Identify which cell holds the provided text, then report its (X, Y) central coordinate. 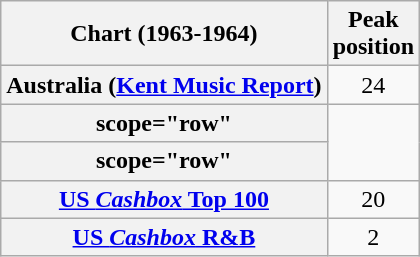
Australia (Kent Music Report) (164, 85)
20 (373, 199)
Chart (1963-1964) (164, 34)
2 (373, 237)
US Cashbox Top 100 (164, 199)
Peakposition (373, 34)
US Cashbox R&B (164, 237)
24 (373, 85)
